For the text-containing cell, return its midpoint in (x, y) coordinate format. 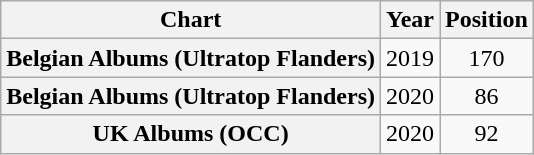
86 (487, 96)
Chart (191, 20)
2019 (410, 58)
Position (487, 20)
UK Albums (OCC) (191, 134)
170 (487, 58)
Year (410, 20)
92 (487, 134)
